Pinpoint the cell where the given text exists, returning its [X, Y] midpoint coordinate. 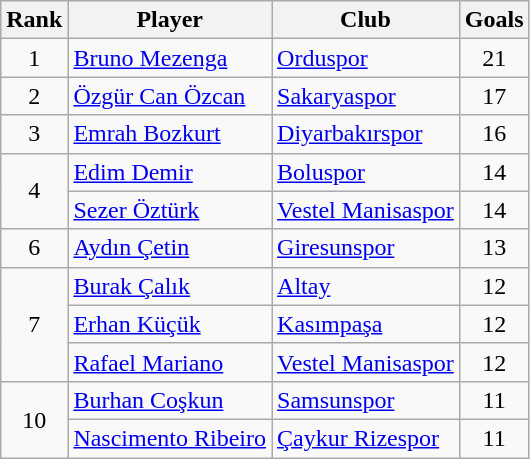
Sakaryaspor [366, 96]
13 [494, 248]
Bruno Mezenga [170, 58]
21 [494, 58]
1 [34, 58]
Diyarbakırspor [366, 134]
Özgür Can Özcan [170, 96]
Nascimento Ribeiro [170, 438]
Burak Çalık [170, 286]
4 [34, 191]
Club [366, 20]
Orduspor [366, 58]
Erhan Küçük [170, 324]
Boluspor [366, 172]
Aydın Çetin [170, 248]
Burhan Coşkun [170, 400]
Samsunspor [366, 400]
2 [34, 96]
Giresunspor [366, 248]
Altay [366, 286]
16 [494, 134]
6 [34, 248]
10 [34, 419]
17 [494, 96]
3 [34, 134]
Çaykur Rizespor [366, 438]
Rank [34, 20]
Sezer Öztürk [170, 210]
Kasımpaşa [366, 324]
7 [34, 324]
Emrah Bozkurt [170, 134]
Player [170, 20]
Edim Demir [170, 172]
Goals [494, 20]
Rafael Mariano [170, 362]
